Find where the given text appears and provide that cell's center as [x, y] coordinate. 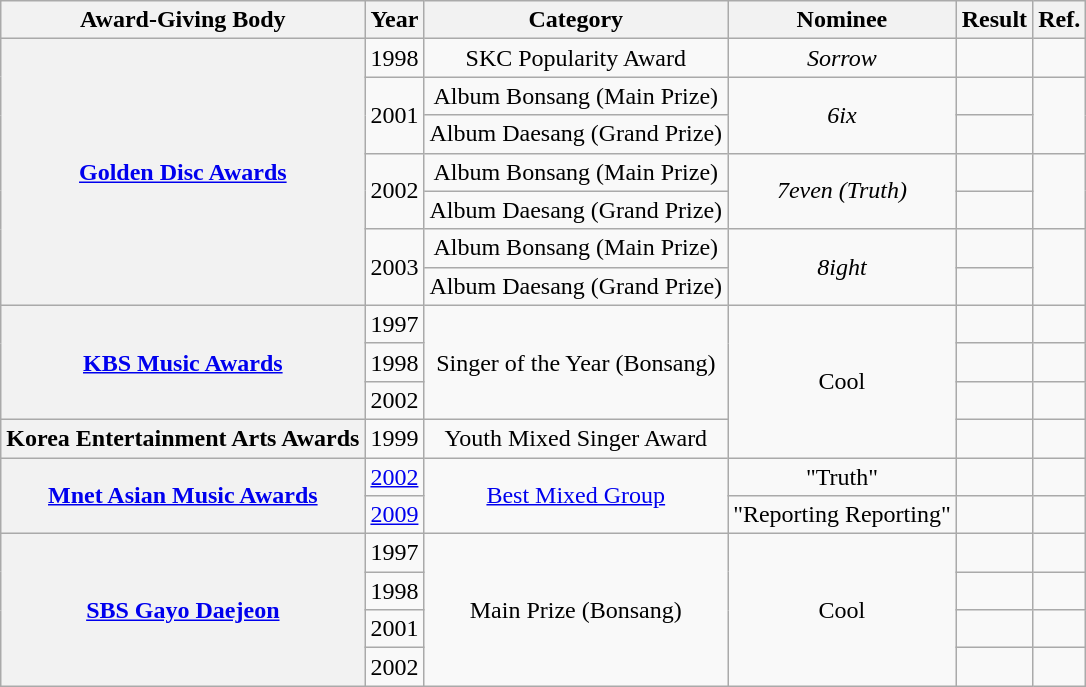
1999 [394, 438]
Singer of the Year (Bonsang) [576, 362]
Category [576, 20]
8ight [842, 267]
6ix [842, 115]
"Truth" [842, 477]
Sorrow [842, 58]
SKC Popularity Award [576, 58]
Main Prize (Bonsang) [576, 610]
2003 [394, 267]
Nominee [842, 20]
7even (Truth) [842, 191]
Youth Mixed Singer Award [576, 438]
Award-Giving Body [183, 20]
2009 [394, 515]
Best Mixed Group [576, 496]
"Reporting Reporting" [842, 515]
KBS Music Awards [183, 362]
SBS Gayo Daejeon [183, 610]
Result [994, 20]
Korea Entertainment Arts Awards [183, 438]
Year [394, 20]
Ref. [1060, 20]
Golden Disc Awards [183, 172]
Mnet Asian Music Awards [183, 496]
